Scan for the cell matching the given text and deliver its [X, Y] coordinate at center. 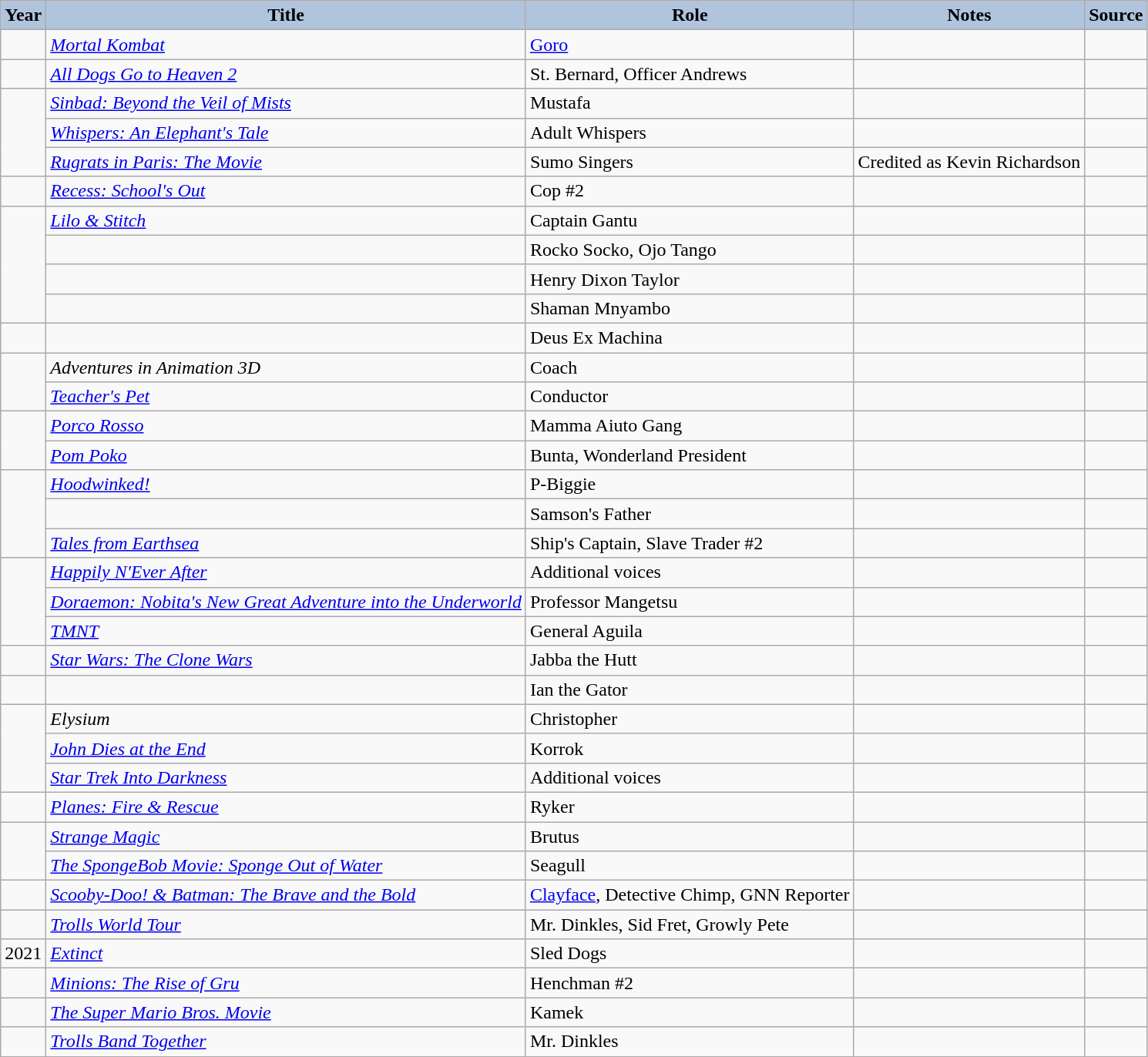
Rugrats in Paris: The Movie [287, 162]
Source [1116, 15]
Mr. Dinkles [690, 1042]
Korrok [690, 748]
Rocko Socko, Ojo Tango [690, 250]
Recess: School's Out [287, 191]
General Aguila [690, 631]
The Super Mario Bros. Movie [287, 1012]
Role [690, 15]
Henry Dixon Taylor [690, 279]
Trolls Band Together [287, 1042]
Mortal Kombat [287, 45]
Scooby-Doo! & Batman: The Brave and the Bold [287, 895]
Seagull [690, 866]
Mr. Dinkles, Sid Fret, Growly Pete [690, 924]
Extinct [287, 954]
Adventures in Animation 3D [287, 367]
TMNT [287, 631]
All Dogs Go to Heaven 2 [287, 74]
Porco Rosso [287, 426]
Notes [969, 15]
Clayface, Detective Chimp, GNN Reporter [690, 895]
Deus Ex Machina [690, 337]
Hoodwinked! [287, 485]
Whispers: An Elephant's Tale [287, 133]
Cop #2 [690, 191]
Coach [690, 367]
Star Wars: The Clone Wars [287, 660]
Tales from Earthsea [287, 543]
Trolls World Tour [287, 924]
Christopher [690, 719]
Professor Mangetsu [690, 602]
Ian the Gator [690, 690]
Adult Whispers [690, 133]
John Dies at the End [287, 748]
2021 [23, 954]
Strange Magic [287, 836]
Shaman Mnyambo [690, 308]
Henchman #2 [690, 983]
Lilo & Stitch [287, 220]
Teacher's Pet [287, 397]
Mamma Aiuto Gang [690, 426]
Sumo Singers [690, 162]
Year [23, 15]
Kamek [690, 1012]
St. Bernard, Officer Andrews [690, 74]
Samson's Father [690, 514]
Star Trek Into Darkness [287, 777]
Ship's Captain, Slave Trader #2 [690, 543]
Brutus [690, 836]
Doraemon: Nobita's New Great Adventure into the Underworld [287, 602]
Planes: Fire & Rescue [287, 807]
Title [287, 15]
P-Biggie [690, 485]
Goro [690, 45]
Credited as Kevin Richardson [969, 162]
Mustafa [690, 103]
Ryker [690, 807]
Pom Poko [287, 455]
Happily N'Ever After [287, 572]
Minions: The Rise of Gru [287, 983]
Elysium [287, 719]
Bunta, Wonderland President [690, 455]
Jabba the Hutt [690, 660]
Captain Gantu [690, 220]
Conductor [690, 397]
Sled Dogs [690, 954]
The SpongeBob Movie: Sponge Out of Water [287, 866]
Sinbad: Beyond the Veil of Mists [287, 103]
